Determine the (x, y) coordinate at the center of the cell enclosing the given text.  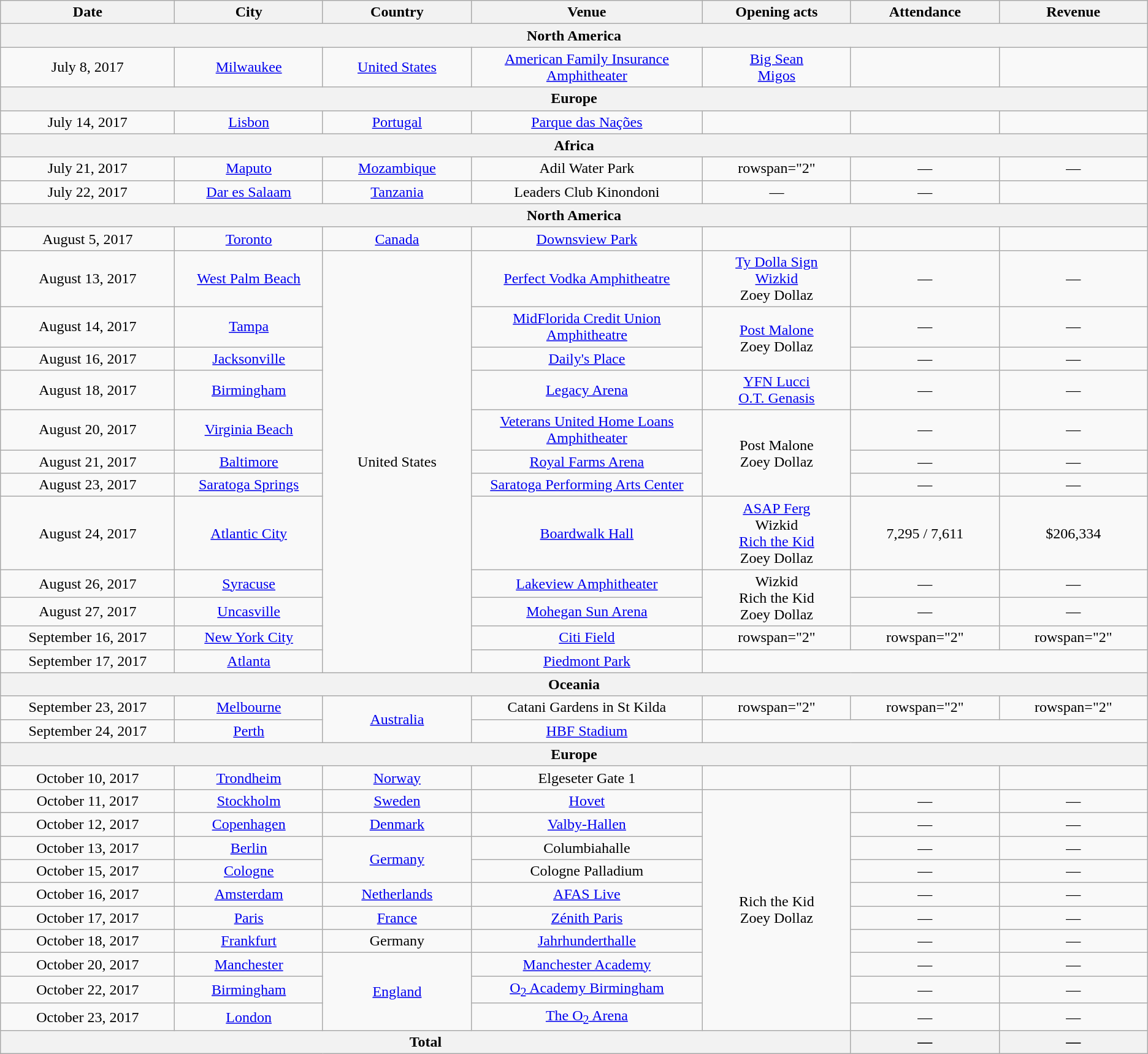
Atlanta (249, 661)
Manchester (249, 964)
September 23, 2017 (88, 708)
Legacy Arena (586, 390)
August 23, 2017 (88, 485)
Total (426, 1042)
August 20, 2017 (88, 430)
Daily's Place (586, 359)
Australia (397, 719)
Stockholm (249, 801)
Frankfurt (249, 941)
Jacksonville (249, 359)
O2 Academy Birmingham (586, 990)
October 13, 2017 (88, 848)
Opening acts (776, 12)
England (397, 992)
Berlin (249, 848)
Rich the KidZoey Dollaz (776, 910)
Syracuse (249, 584)
August 14, 2017 (88, 326)
Veterans United Home Loans Amphitheater (586, 430)
Norway (397, 777)
Citi Field (586, 638)
Oceania (574, 684)
Jahrhunderthalle (586, 941)
American Family Insurance Amphitheater (586, 67)
Boardwalk Hall (586, 533)
Amsterdam (249, 895)
Country (397, 12)
August 21, 2017 (88, 462)
Tanzania (397, 192)
Venue (586, 12)
Portugal (397, 122)
Date (88, 12)
September 17, 2017 (88, 661)
Big SeanMigos (776, 67)
Tampa (249, 326)
Lakeview Amphitheater (586, 584)
Piedmont Park (586, 661)
New York City (249, 638)
July 22, 2017 (88, 192)
Columbiahalle (586, 848)
Revenue (1073, 12)
October 18, 2017 (88, 941)
Catani Gardens in St Kilda (586, 708)
Attendance (925, 12)
Leaders Club Kinondoni (586, 192)
October 15, 2017 (88, 871)
Saratoga Performing Arts Center (586, 485)
Adil Water Park (586, 169)
October 12, 2017 (88, 824)
Melbourne (249, 708)
Uncasville (249, 612)
Atlantic City (249, 533)
August 18, 2017 (88, 390)
August 27, 2017 (88, 612)
France (397, 918)
MidFlorida Credit Union Amphitheatre (586, 326)
Perfect Vodka Amphitheatre (586, 278)
HBF Stadium (586, 731)
Netherlands (397, 895)
7,295 / 7,611 (925, 533)
Virginia Beach (249, 430)
Elgeseter Gate 1 (586, 777)
Hovet (586, 801)
Manchester Academy (586, 964)
Cologne Palladium (586, 871)
September 24, 2017 (88, 731)
Maputo (249, 169)
October 22, 2017 (88, 990)
Paris (249, 918)
Sweden (397, 801)
Ty Dolla SignWizkidZoey Dollaz (776, 278)
Valby-Hallen (586, 824)
AFAS Live (586, 895)
Mozambique (397, 169)
Cologne (249, 871)
Toronto (249, 239)
Africa (574, 145)
City (249, 12)
London (249, 1017)
July 21, 2017 (88, 169)
Zénith Paris (586, 918)
July 14, 2017 (88, 122)
$206,334 (1073, 533)
Downsview Park (586, 239)
Canada (397, 239)
Lisbon (249, 122)
August 24, 2017 (88, 533)
October 23, 2017 (88, 1017)
Perth (249, 731)
Trondheim (249, 777)
West Palm Beach (249, 278)
October 20, 2017 (88, 964)
August 5, 2017 (88, 239)
October 17, 2017 (88, 918)
The O2 Arena (586, 1017)
October 11, 2017 (88, 801)
August 13, 2017 (88, 278)
Dar es Salaam (249, 192)
Parque das Nações (586, 122)
July 8, 2017 (88, 67)
Copenhagen (249, 824)
Mohegan Sun Arena (586, 612)
Saratoga Springs (249, 485)
Baltimore (249, 462)
October 10, 2017 (88, 777)
WizkidRich the KidZoey Dollaz (776, 598)
September 16, 2017 (88, 638)
October 16, 2017 (88, 895)
ASAP FergWizkidRich the KidZoey Dollaz (776, 533)
YFN LucciO.T. Genasis (776, 390)
August 26, 2017 (88, 584)
August 16, 2017 (88, 359)
Milwaukee (249, 67)
Denmark (397, 824)
Royal Farms Arena (586, 462)
